Pinpoint the cell where the given text exists, returning its [x, y] midpoint coordinate. 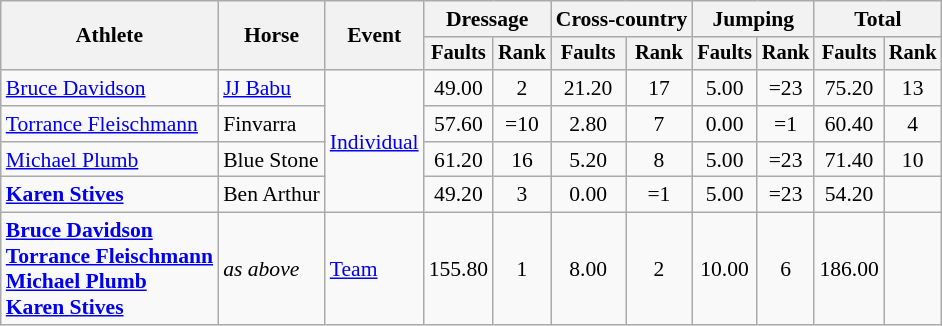
75.20 [848, 88]
Team [374, 269]
Finvarra [272, 124]
Ben Arthur [272, 195]
1 [522, 269]
Dressage [488, 19]
57.60 [458, 124]
Individual [374, 141]
Bruce DavidsonTorrance FleischmannMichael PlumbKaren Stives [110, 269]
Torrance Fleischmann [110, 124]
21.20 [588, 88]
Michael Plumb [110, 160]
Karen Stives [110, 195]
Blue Stone [272, 160]
Athlete [110, 36]
60.40 [848, 124]
as above [272, 269]
5.20 [588, 160]
16 [522, 160]
8.00 [588, 269]
7 [660, 124]
8 [660, 160]
186.00 [848, 269]
17 [660, 88]
Event [374, 36]
2.80 [588, 124]
6 [786, 269]
61.20 [458, 160]
Jumping [753, 19]
Horse [272, 36]
10.00 [724, 269]
54.20 [848, 195]
Cross-country [622, 19]
Total [878, 19]
Bruce Davidson [110, 88]
155.80 [458, 269]
=10 [522, 124]
71.40 [848, 160]
JJ Babu [272, 88]
49.00 [458, 88]
3 [522, 195]
13 [913, 88]
4 [913, 124]
49.20 [458, 195]
10 [913, 160]
